Locate the cell with the specified text and output its (X, Y) center coordinate. 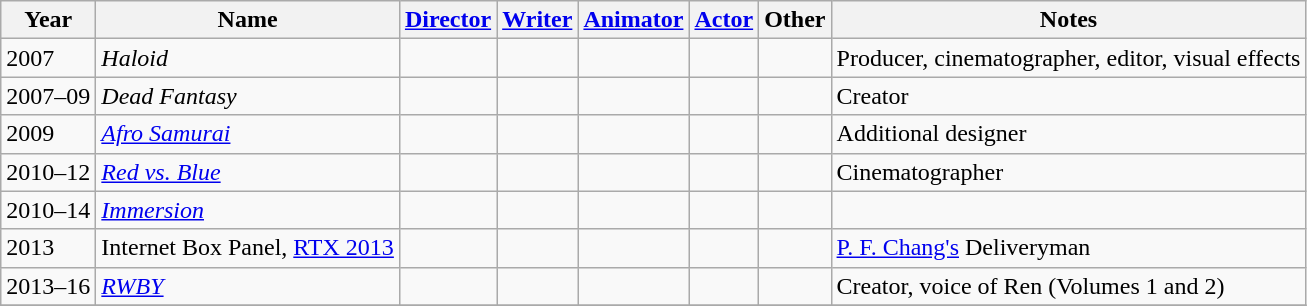
Producer, cinematographer, editor, visual effects (1068, 58)
2010–14 (48, 210)
Animator (634, 20)
2007 (48, 58)
Writer (538, 20)
2013 (48, 248)
Additional designer (1068, 134)
Actor (724, 20)
2007–09 (48, 96)
RWBY (248, 286)
2009 (48, 134)
Creator (1068, 96)
Afro Samurai (248, 134)
Cinematographer (1068, 172)
Immersion (248, 210)
Director (448, 20)
Other (795, 20)
Dead Fantasy (248, 96)
Notes (1068, 20)
Year (48, 20)
2010–12 (48, 172)
Internet Box Panel, RTX 2013 (248, 248)
Creator, voice of Ren (Volumes 1 and 2) (1068, 286)
Name (248, 20)
2013–16 (48, 286)
Haloid (248, 58)
P. F. Chang's Deliveryman (1068, 248)
Red vs. Blue (248, 172)
